Return [x, y] of the center of cell containing provided text 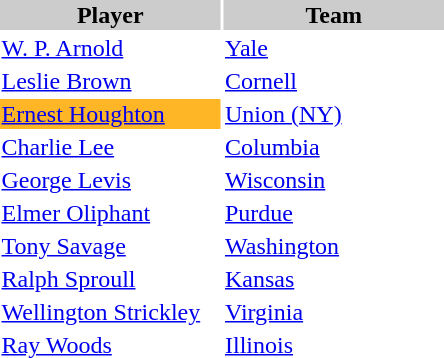
Leslie Brown [110, 81]
Columbia [334, 147]
Virginia [334, 312]
Purdue [334, 213]
Union (NY) [334, 114]
Elmer Oliphant [110, 213]
Ralph Sproull [110, 279]
Wisconsin [334, 180]
Tony Savage [110, 246]
Team [334, 15]
Player [110, 15]
Kansas [334, 279]
George Levis [110, 180]
Ernest Houghton [110, 114]
Wellington Strickley [110, 312]
Washington [334, 246]
W. P. Arnold [110, 48]
Yale [334, 48]
Charlie Lee [110, 147]
Cornell [334, 81]
